Output the [X, Y] coordinate of the center of the cell containing the given text.  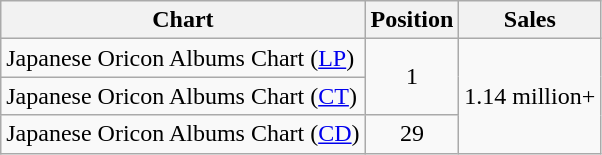
Chart [183, 20]
Position [412, 20]
Sales [530, 20]
1 [412, 77]
29 [412, 134]
1.14 million+ [530, 96]
Japanese Oricon Albums Chart (CD) [183, 134]
Japanese Oricon Albums Chart (LP) [183, 58]
Japanese Oricon Albums Chart (CT) [183, 96]
